Identify which cell holds the provided text, then report its [x, y] central coordinate. 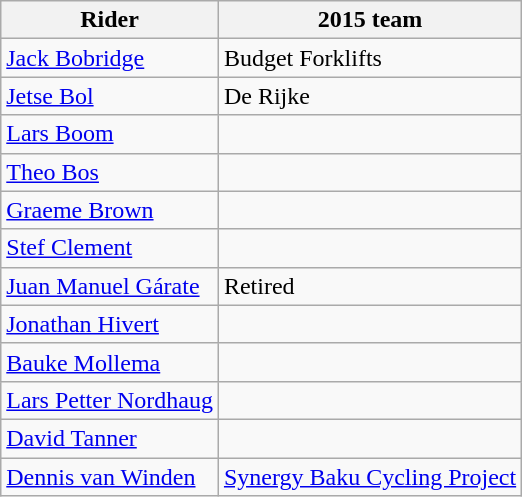
David Tanner [110, 438]
Juan Manuel Gárate [110, 286]
Graeme Brown [110, 210]
Lars Petter Nordhaug [110, 400]
Rider [110, 20]
Dennis van Winden [110, 477]
Jetse Bol [110, 96]
Budget Forklifts [370, 58]
Theo Bos [110, 172]
Jonathan Hivert [110, 324]
Stef Clement [110, 248]
De Rijke [370, 96]
Retired [370, 286]
2015 team [370, 20]
Jack Bobridge [110, 58]
Bauke Mollema [110, 362]
Lars Boom [110, 134]
Synergy Baku Cycling Project [370, 477]
